Extract the (X, Y) coordinate from the center of the cell holding the provided text.  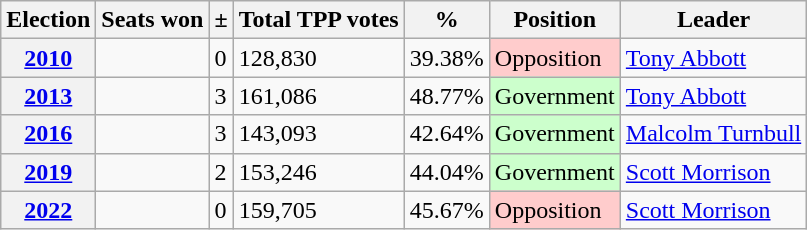
42.64% (446, 134)
161,086 (318, 96)
2022 (48, 210)
% (446, 20)
Leader (713, 20)
2 (221, 172)
45.67% (446, 210)
2019 (48, 172)
39.38% (446, 58)
143,093 (318, 134)
128,830 (318, 58)
48.77% (446, 96)
159,705 (318, 210)
153,246 (318, 172)
Total TPP votes (318, 20)
2010 (48, 58)
44.04% (446, 172)
Position (554, 20)
2016 (48, 134)
Malcolm Turnbull (713, 134)
Election (48, 20)
± (221, 20)
2013 (48, 96)
Seats won (152, 20)
